Detect which cell encompasses the target text, then output its (x, y) center coordinate. 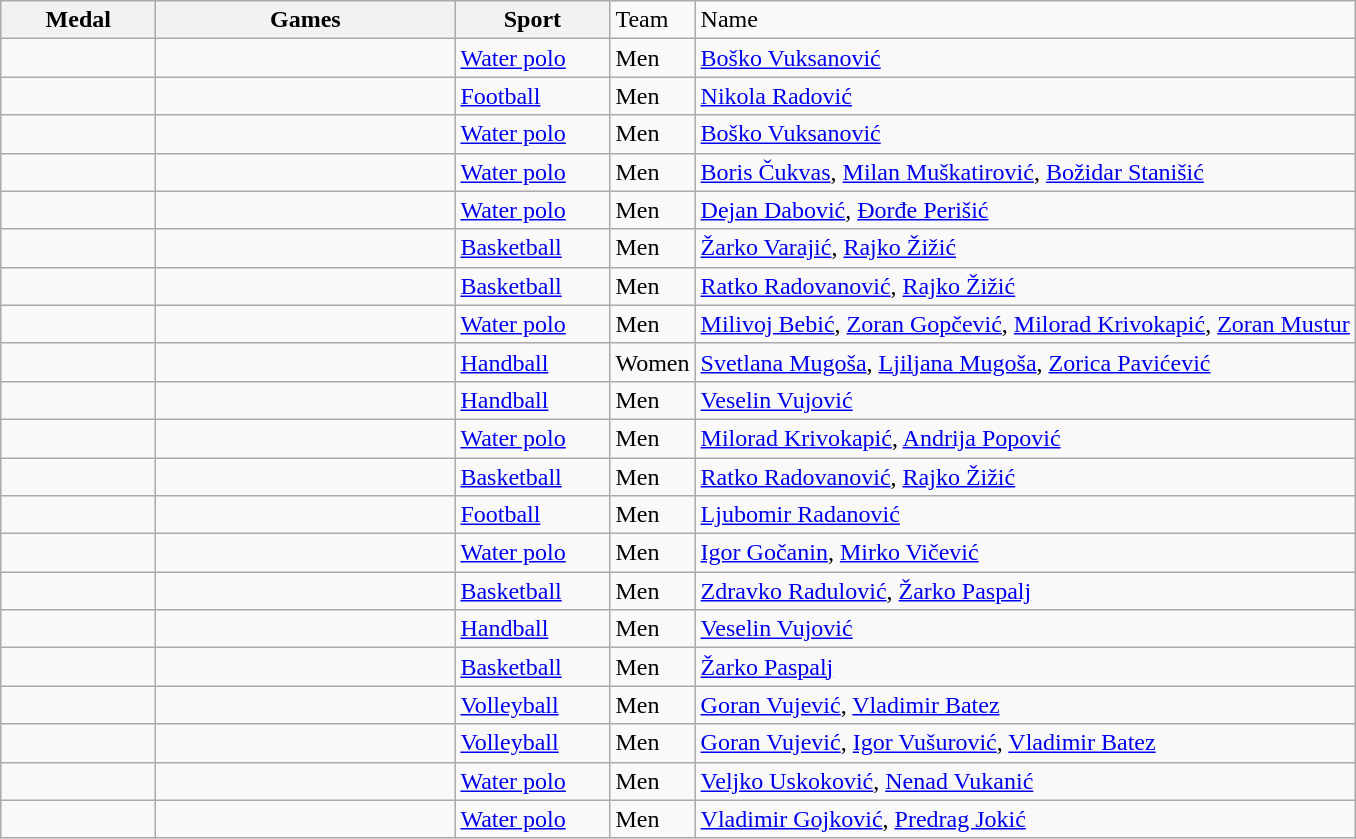
Žarko Varajić, Rajko Žižić (1025, 248)
Vladimir Gojković, Predrag Jokić (1025, 819)
Women (652, 362)
Goran Vujević, Igor Vušurović, Vladimir Batez (1025, 743)
Ljubomir Radanović (1025, 515)
Team (652, 20)
Name (1025, 20)
Veljko Uskoković, Nenad Vukanić (1025, 781)
Dejan Dabović, Đorđe Perišić (1025, 210)
Sport (532, 20)
Zdravko Radulović, Žarko Paspalj (1025, 591)
Games (306, 20)
Milivoj Bebić, Zoran Gopčević, Milorad Krivokapić, Zoran Mustur (1025, 324)
Goran Vujević, Vladimir Batez (1025, 705)
Igor Gočanin, Mirko Vičević (1025, 553)
Medal (78, 20)
Nikola Radović (1025, 96)
Svetlana Mugoša, Ljiljana Mugoša, Zorica Pavićević (1025, 362)
Milorad Krivokapić, Andrija Popović (1025, 438)
Žarko Paspalj (1025, 667)
Boris Čukvas, Milan Muškatirović, Božidar Stanišić (1025, 172)
